From the cell containing the given text, extract its center point as [x, y] coordinate. 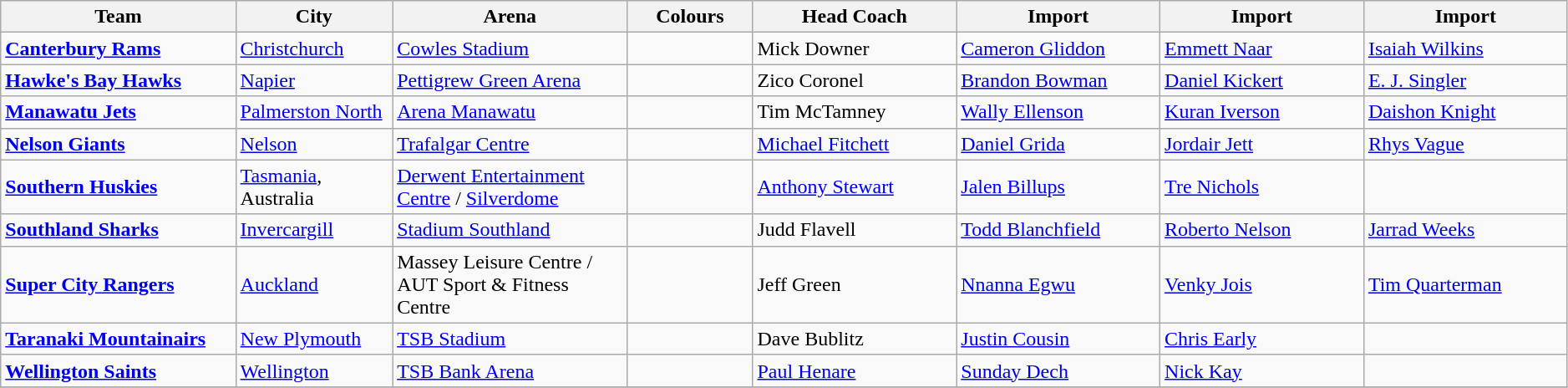
Christchurch [314, 48]
Taranaki Mountainairs [119, 339]
Derwent Entertainment Centre / Silverdome [510, 187]
Colours [690, 17]
Tre Nichols [1262, 187]
Arena [510, 17]
Tasmania, Australia [314, 187]
Nnanna Egwu [1058, 284]
Justin Cousin [1058, 339]
Manawatu Jets [119, 112]
Emmett Naar [1262, 48]
Tim Quarterman [1465, 284]
Daishon Knight [1465, 112]
Dave Bublitz [855, 339]
New Plymouth [314, 339]
Palmerston North [314, 112]
Chris Early [1262, 339]
Judd Flavell [855, 230]
Venky Jois [1262, 284]
Jeff Green [855, 284]
Head Coach [855, 17]
Michael Fitchett [855, 144]
Isaiah Wilkins [1465, 48]
Nick Kay [1262, 370]
Anthony Stewart [855, 187]
Jalen Billups [1058, 187]
Stadium Southland [510, 230]
Super City Rangers [119, 284]
Brandon Bowman [1058, 80]
Wally Ellenson [1058, 112]
Paul Henare [855, 370]
TSB Stadium [510, 339]
Wellington Saints [119, 370]
Southern Huskies [119, 187]
Southland Sharks [119, 230]
Napier [314, 80]
Canterbury Rams [119, 48]
Massey Leisure Centre / AUT Sport & Fitness Centre [510, 284]
Arena Manawatu [510, 112]
Kuran Iverson [1262, 112]
Zico Coronel [855, 80]
E. J. Singler [1465, 80]
Cowles Stadium [510, 48]
Hawke's Bay Hawks [119, 80]
Daniel Grida [1058, 144]
Team [119, 17]
Invercargill [314, 230]
Rhys Vague [1465, 144]
Daniel Kickert [1262, 80]
Pettigrew Green Arena [510, 80]
Tim McTamney [855, 112]
Mick Downer [855, 48]
Jarrad Weeks [1465, 230]
Nelson [314, 144]
Nelson Giants [119, 144]
TSB Bank Arena [510, 370]
Roberto Nelson [1262, 230]
Todd Blanchfield [1058, 230]
Trafalgar Centre [510, 144]
Wellington [314, 370]
Cameron Gliddon [1058, 48]
Auckland [314, 284]
City [314, 17]
Sunday Dech [1058, 370]
Jordair Jett [1262, 144]
